For the text-containing cell, return its midpoint in (X, Y) coordinate format. 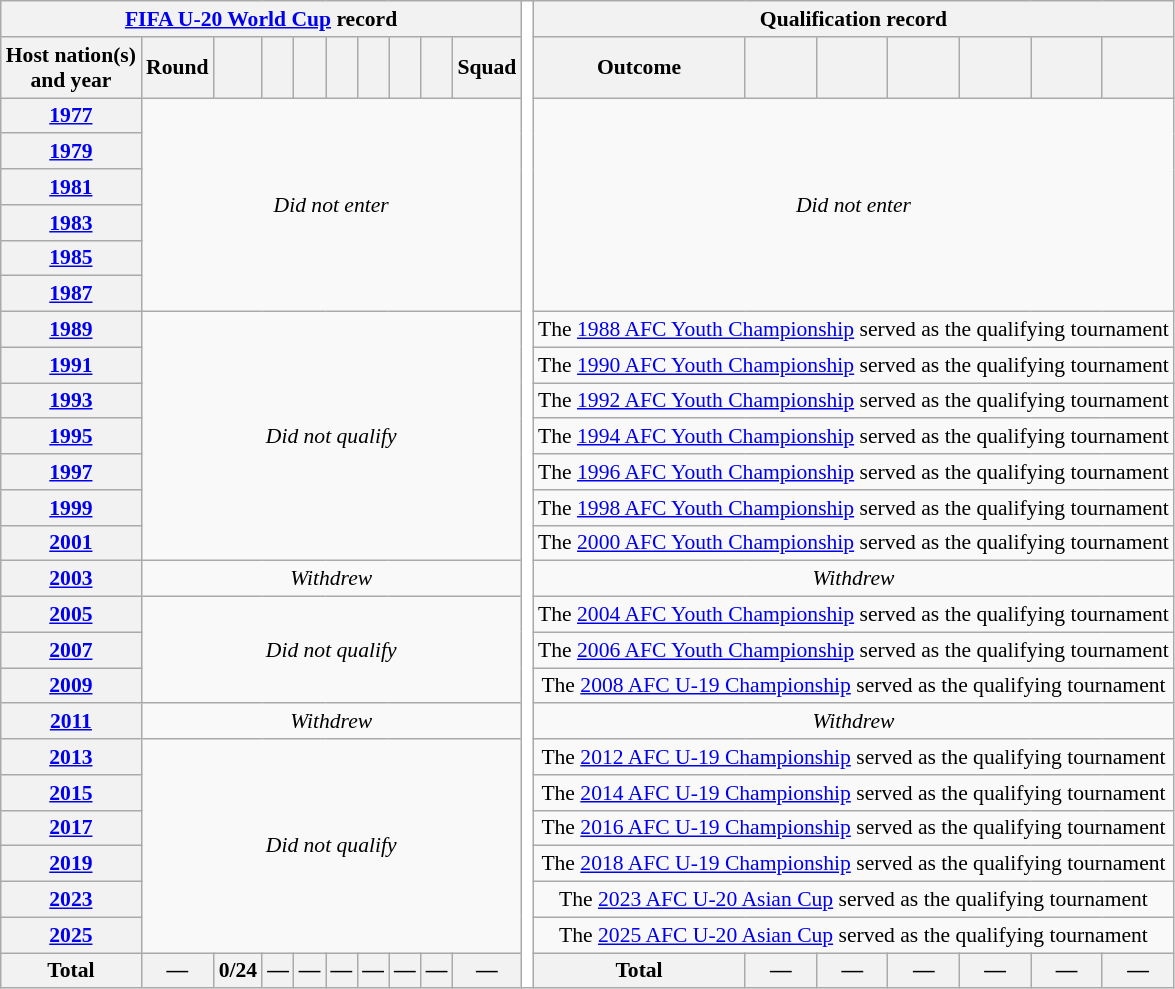
The 1988 AFC Youth Championship served as the qualifying tournament (854, 330)
The 1998 AFC Youth Championship served as the qualifying tournament (854, 508)
2019 (71, 864)
2001 (71, 543)
Squad (486, 68)
1999 (71, 508)
2017 (71, 828)
Round (178, 68)
1993 (71, 401)
The 2016 AFC U-19 Championship served as the qualifying tournament (854, 828)
The 2006 AFC Youth Championship served as the qualifying tournament (854, 650)
2015 (71, 793)
1995 (71, 437)
Outcome (639, 68)
1977 (71, 116)
2009 (71, 686)
The 1992 AFC Youth Championship served as the qualifying tournament (854, 401)
2013 (71, 757)
2025 (71, 935)
1991 (71, 365)
The 2023 AFC U-20 Asian Cup served as the qualifying tournament (854, 900)
2005 (71, 615)
2023 (71, 900)
The 2012 AFC U-19 Championship served as the qualifying tournament (854, 757)
The 2018 AFC U-19 Championship served as the qualifying tournament (854, 864)
1979 (71, 152)
Qualification record (854, 19)
1985 (71, 258)
1981 (71, 187)
The 2014 AFC U-19 Championship served as the qualifying tournament (854, 793)
1983 (71, 223)
The 1996 AFC Youth Championship served as the qualifying tournament (854, 472)
2011 (71, 722)
The 2008 AFC U-19 Championship served as the qualifying tournament (854, 686)
The 2000 AFC Youth Championship served as the qualifying tournament (854, 543)
The 1990 AFC Youth Championship served as the qualifying tournament (854, 365)
The 2025 AFC U-20 Asian Cup served as the qualifying tournament (854, 935)
2007 (71, 650)
Host nation(s)and year (71, 68)
1987 (71, 294)
1997 (71, 472)
1989 (71, 330)
FIFA U-20 World Cup record (262, 19)
The 1994 AFC Youth Championship served as the qualifying tournament (854, 437)
0/24 (238, 971)
The 2004 AFC Youth Championship served as the qualifying tournament (854, 615)
2003 (71, 579)
